Return [X, Y] of the center of cell containing provided text 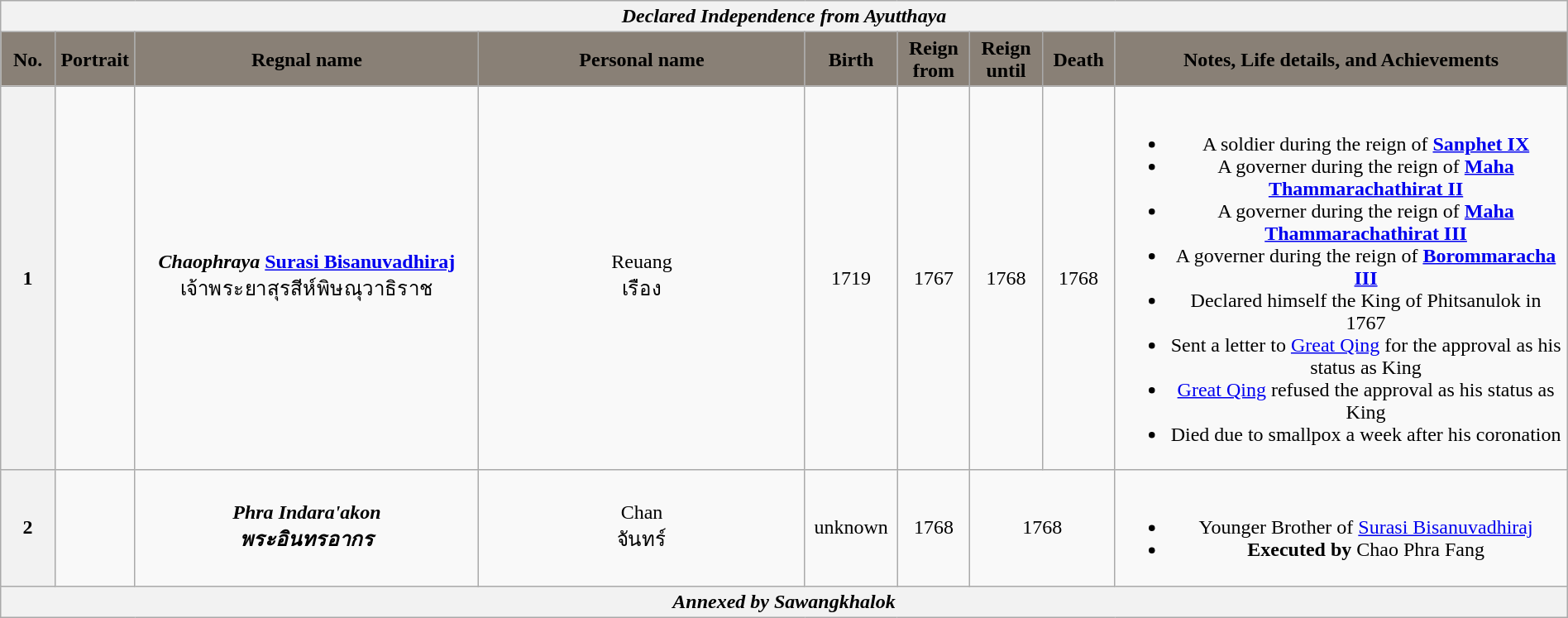
Chaophraya Surasi Bisanuvadhirajเจ้าพระยาสุรสีห์พิษณุวาธิราช [307, 278]
Birth [851, 60]
Declared Independence from Ayutthaya [784, 17]
No. [28, 60]
Annexed by Sawangkhalok [784, 601]
Phra Indara'akonพระอินทรอากร [307, 528]
1767 [934, 278]
Reign from [934, 60]
Personal name [642, 60]
unknown [851, 528]
Death [1078, 60]
Reign until [1006, 60]
Portrait [94, 60]
1719 [851, 278]
Younger Brother of Surasi BisanuvadhirajExecuted by Chao Phra Fang [1341, 528]
2 [28, 528]
1 [28, 278]
Notes, Life details, and Achievements [1341, 60]
Reuangเรือง [642, 278]
Chanจันทร์ [642, 528]
Regnal name [307, 60]
